Output the (x, y) coordinate of the center of the cell containing the given text.  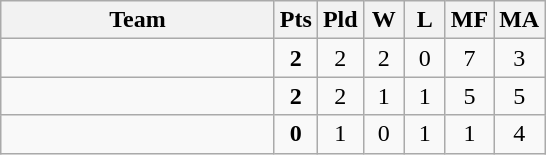
7 (469, 58)
MA (520, 20)
Pts (296, 20)
Team (138, 20)
MF (469, 20)
W (384, 20)
L (424, 20)
3 (520, 58)
4 (520, 134)
Pld (340, 20)
